Determine the (x, y) coordinate at the center of the cell enclosing the given text.  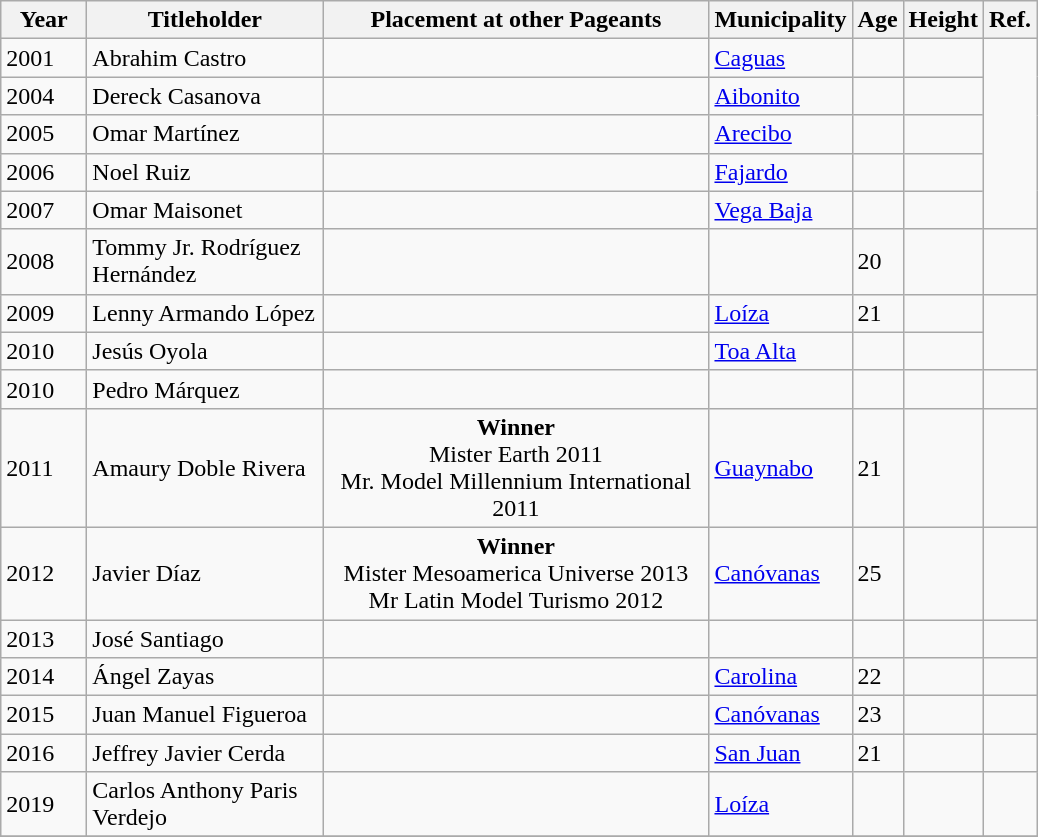
2006 (44, 172)
Jesús Oyola (205, 351)
23 (878, 715)
20 (878, 262)
Ref. (1010, 20)
Lenny Armando López (205, 313)
2015 (44, 715)
Abrahim Castro (205, 58)
Ángel Zayas (205, 677)
Winner Mister Mesoamerica Universe 2013Mr Latin Model Turismo 2012 (516, 573)
José Santiago (205, 639)
25 (878, 573)
2011 (44, 468)
Jeffrey Javier Cerda (205, 753)
Omar Maisonet (205, 210)
Aibonito (780, 96)
Year (44, 20)
2016 (44, 753)
Height (943, 20)
Placement at other Pageants (516, 20)
Tommy Jr. Rodríguez Hernández (205, 262)
2009 (44, 313)
Pedro Márquez (205, 389)
Municipality (780, 20)
Juan Manuel Figueroa (205, 715)
Carolina (780, 677)
Noel Ruiz (205, 172)
2014 (44, 677)
2007 (44, 210)
2013 (44, 639)
Dereck Casanova (205, 96)
Titleholder (205, 20)
Guaynabo (780, 468)
Amaury Doble Rivera (205, 468)
2005 (44, 134)
Javier Díaz (205, 573)
2012 (44, 573)
Caguas (780, 58)
2004 (44, 96)
Omar Martínez (205, 134)
22 (878, 677)
Vega Baja (780, 210)
Fajardo (780, 172)
2019 (44, 804)
2008 (44, 262)
Arecibo (780, 134)
Age (878, 20)
Carlos Anthony Paris Verdejo (205, 804)
Toa Alta (780, 351)
2001 (44, 58)
Winner Mister Earth 2011Mr. Model Millennium International 2011 (516, 468)
San Juan (780, 753)
